Determine the (x, y) coordinate at the center of the cell enclosing the given text.  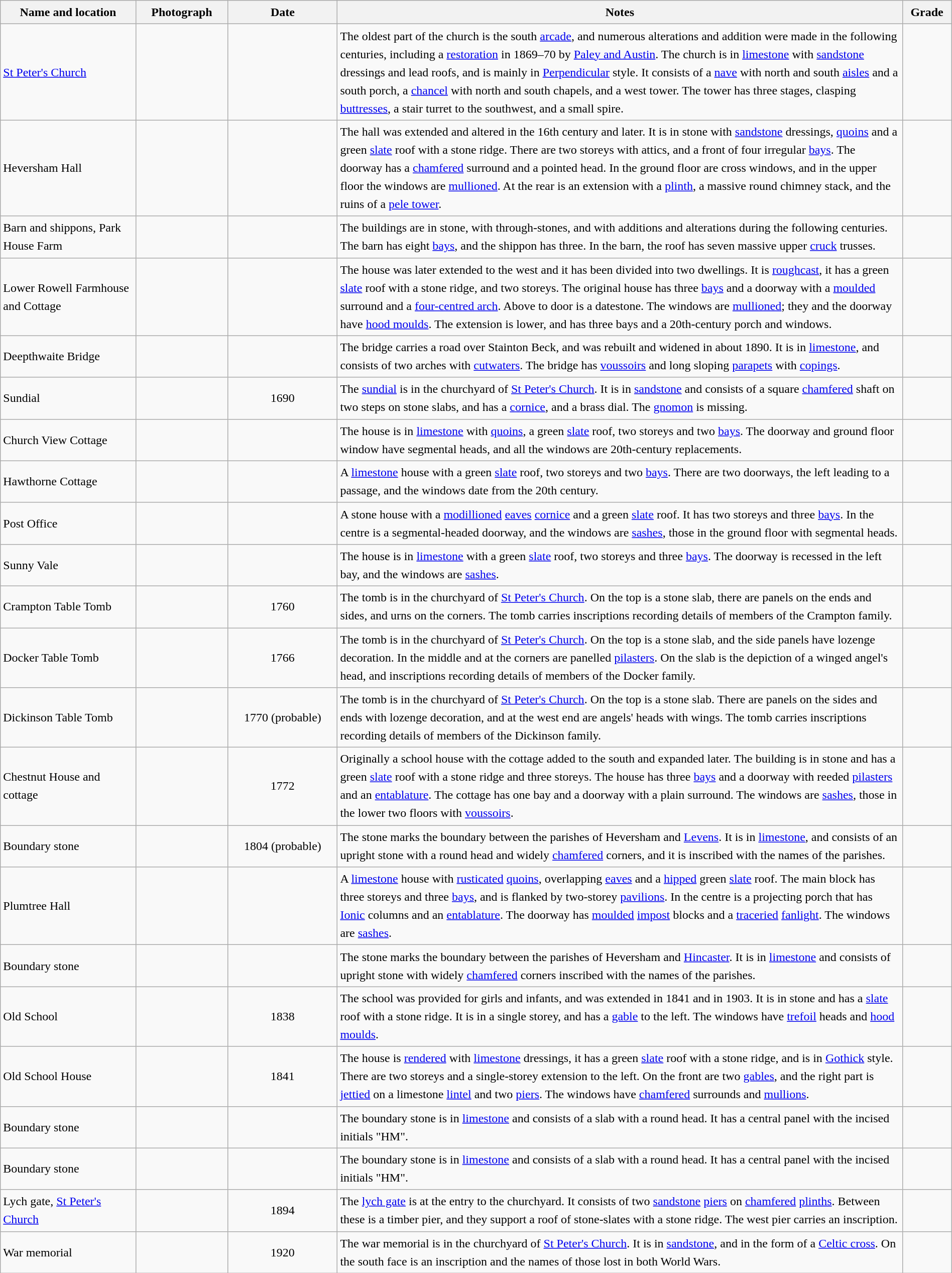
1838 (283, 1017)
Dickinson Table Tomb (68, 717)
Lower Rowell Farmhouse and Cottage (68, 296)
Photograph (182, 12)
Crampton Table Tomb (68, 607)
Docker Table Tomb (68, 658)
Grade (927, 12)
Name and location (68, 12)
1772 (283, 787)
St Peter's Church (68, 72)
Heversham Hall (68, 168)
Old School (68, 1017)
Chestnut House and cottage (68, 787)
1804 (probable) (283, 846)
1841 (283, 1076)
Church View Cottage (68, 440)
Barn and shippons, Park House Farm (68, 237)
1920 (283, 1252)
Notes (620, 12)
Sunny Vale (68, 565)
Sundial (68, 398)
The house is in limestone with a green slate roof, two storeys and three bays. The doorway is recessed in the left bay, and the windows are sashes. (620, 565)
Old School House (68, 1076)
1894 (283, 1211)
1766 (283, 658)
1770 (probable) (283, 717)
Lych gate, St Peter's Church (68, 1211)
War memorial (68, 1252)
Plumtree Hall (68, 906)
Date (283, 12)
Hawthorne Cottage (68, 481)
1690 (283, 398)
Deepthwaite Bridge (68, 357)
Post Office (68, 523)
1760 (283, 607)
